For the text-containing cell, return its midpoint in [x, y] coordinate format. 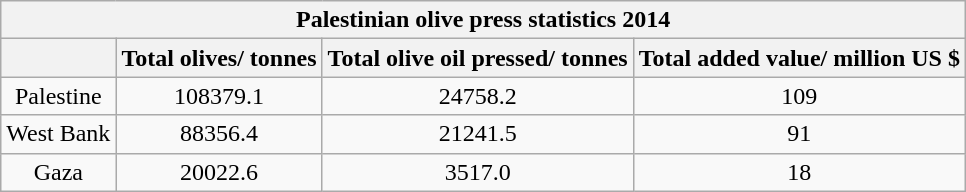
3517.0 [478, 172]
20022.6 [219, 172]
Gaza [58, 172]
Total added value/ million US $ [799, 58]
24758.2 [478, 96]
Total olive oil pressed/ tonnes [478, 58]
18 [799, 172]
Total olives/ tonnes [219, 58]
Palestine [58, 96]
109 [799, 96]
West Bank [58, 134]
91 [799, 134]
108379.1 [219, 96]
21241.5 [478, 134]
Palestinian olive press statistics 2014 [484, 20]
88356.4 [219, 134]
